Detect which cell encompasses the target text, then output its (x, y) center coordinate. 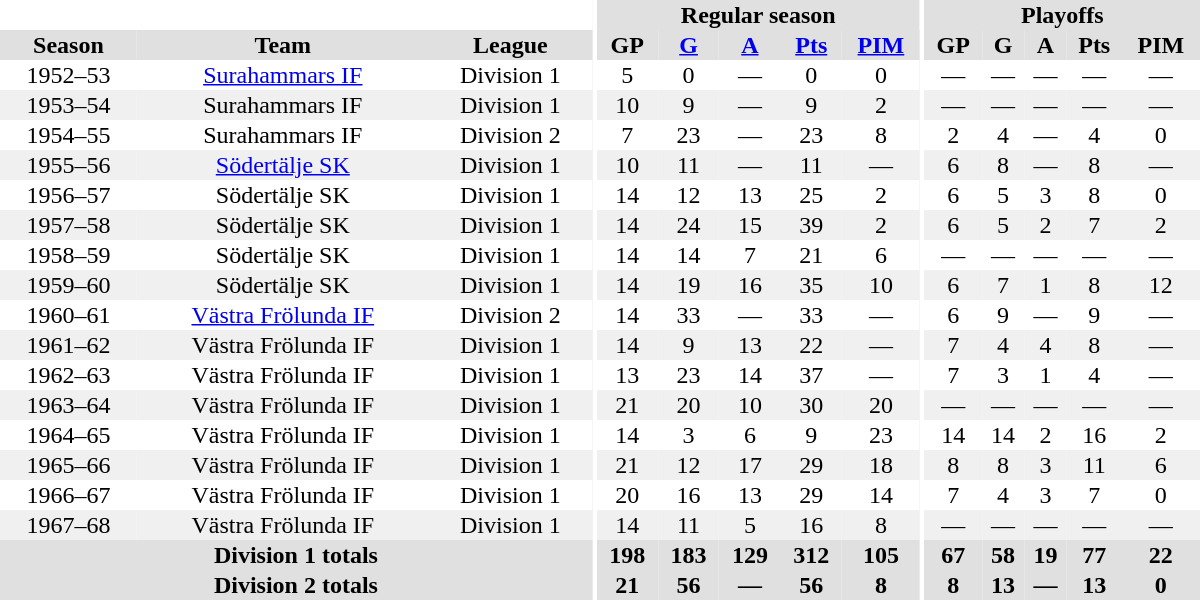
Season (68, 45)
1961–62 (68, 345)
1965–66 (68, 465)
129 (750, 555)
24 (688, 225)
312 (812, 555)
1962–63 (68, 375)
1959–60 (68, 285)
1952–53 (68, 75)
17 (750, 465)
15 (750, 225)
1967–68 (68, 525)
1960–61 (68, 315)
1957–58 (68, 225)
League (510, 45)
58 (1003, 555)
37 (812, 375)
Division 2 totals (296, 585)
1964–65 (68, 435)
1955–56 (68, 165)
1956–57 (68, 195)
1966–67 (68, 495)
77 (1094, 555)
18 (881, 465)
1963–64 (68, 405)
35 (812, 285)
Division 1 totals (296, 555)
1958–59 (68, 255)
30 (812, 405)
1953–54 (68, 105)
Regular season (758, 15)
Team (283, 45)
25 (812, 195)
1954–55 (68, 135)
105 (881, 555)
198 (628, 555)
Playoffs (1062, 15)
67 (954, 555)
183 (688, 555)
39 (812, 225)
